Provide the (X, Y) coordinate of the cell's center where the given text is located.  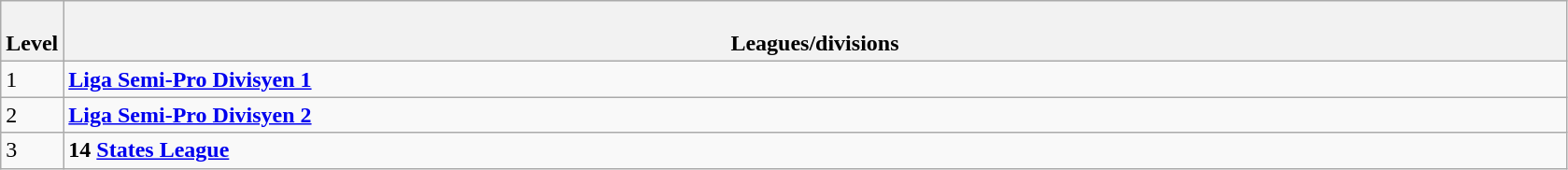
3 (32, 150)
Level (32, 32)
2 (32, 115)
Leagues/divisions (814, 32)
1 (32, 79)
Liga Semi-Pro Divisyen 1 (814, 79)
Liga Semi-Pro Divisyen 2 (814, 115)
14 States League (814, 150)
